Return the [x, y] coordinate for the center point of the cell that contains the specified text.  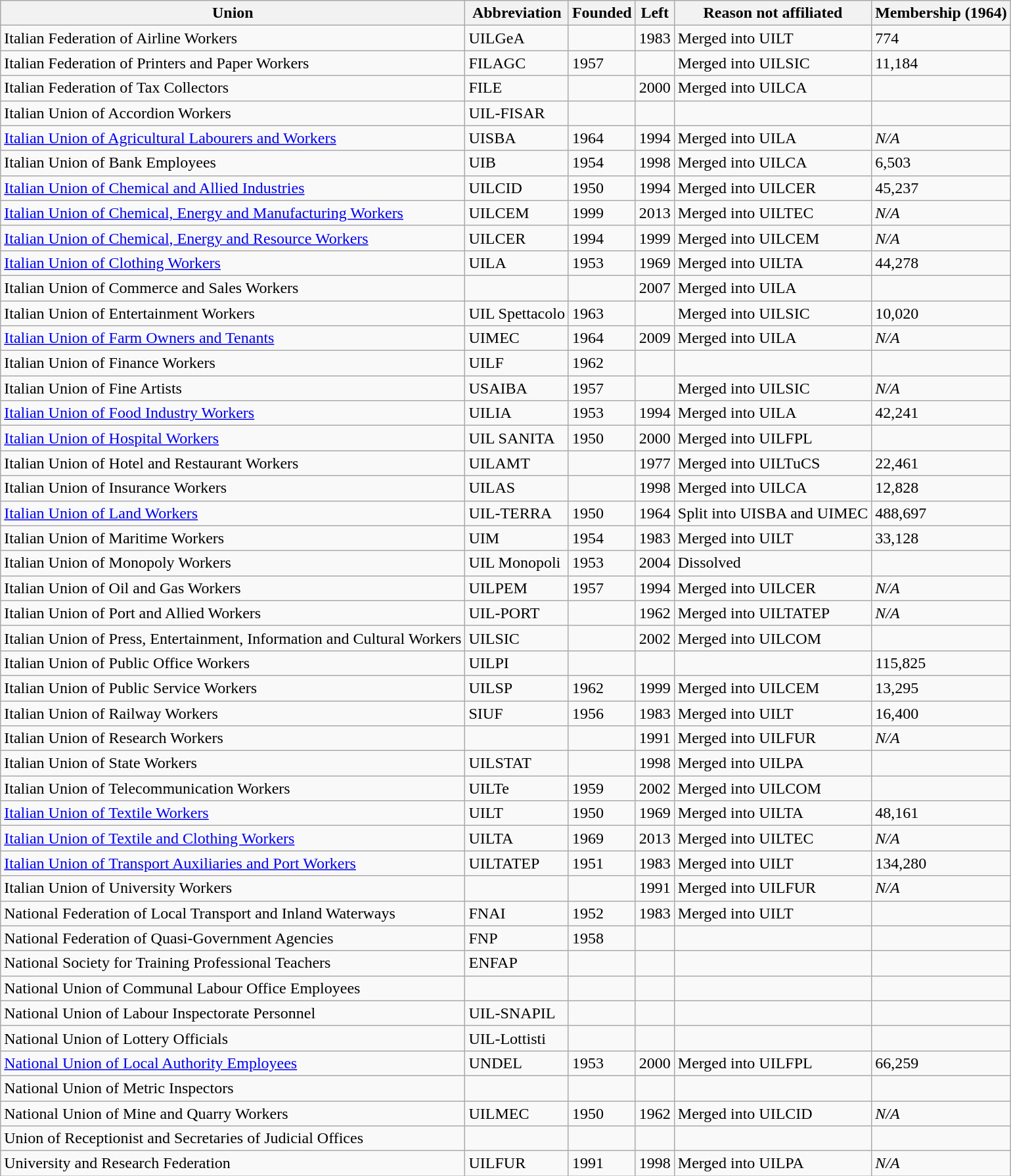
Italian Union of State Workers [233, 763]
Italian Union of Public Office Workers [233, 663]
Italian Union of Chemical and Allied Industries [233, 188]
Italian Federation of Airline Workers [233, 38]
Italian Union of Insurance Workers [233, 488]
UILSTAT [516, 763]
Italian Union of Farm Owners and Tenants [233, 338]
UIL-TERRA [516, 513]
UILTA [516, 838]
FNAI [516, 913]
1956 [602, 713]
2004 [654, 563]
UIL-PORT [516, 613]
USAIBA [516, 388]
Italian Union of Textile and Clothing Workers [233, 838]
Split into UISBA and UIMEC [773, 513]
FILE [516, 88]
UIL-FISAR [516, 113]
Italian Union of Fine Artists [233, 388]
134,280 [941, 863]
UILGeA [516, 38]
Merged into UILCID [773, 1114]
FILAGC [516, 63]
Italian Union of Press, Entertainment, Information and Cultural Workers [233, 638]
UIL-SNAPIL [516, 1013]
33,128 [941, 538]
ENFAP [516, 963]
2009 [654, 338]
44,278 [941, 263]
11,184 [941, 63]
Abbreviation [516, 13]
42,241 [941, 413]
FNP [516, 938]
Italian Union of Research Workers [233, 738]
UILTe [516, 788]
UILSIC [516, 638]
Italian Union of Maritime Workers [233, 538]
1951 [602, 863]
488,697 [941, 513]
National Union of Communal Labour Office Employees [233, 988]
Reason not affiliated [773, 13]
UILIA [516, 413]
Dissolved [773, 563]
16,400 [941, 713]
Italian Union of Land Workers [233, 513]
774 [941, 38]
National Union of Local Authority Employees [233, 1063]
UISBA [516, 138]
Italian Union of Chemical, Energy and Resource Workers [233, 238]
Italian Union of Oil and Gas Workers [233, 588]
UIB [516, 163]
UIL SANITA [516, 438]
UILMEC [516, 1114]
UIL Monopoli [516, 563]
1977 [654, 463]
2007 [654, 288]
Italian Union of Commerce and Sales Workers [233, 288]
Italian Union of Food Industry Workers [233, 413]
Italian Union of Finance Workers [233, 363]
National Union of Lottery Officials [233, 1038]
66,259 [941, 1063]
Italian Federation of Tax Collectors [233, 88]
SIUF [516, 713]
UILPEM [516, 588]
Italian Union of Monopoly Workers [233, 563]
Italian Union of University Workers [233, 888]
UILFUR [516, 1164]
Italian Union of Chemical, Energy and Manufacturing Workers [233, 213]
13,295 [941, 688]
National Society for Training Professional Teachers [233, 963]
UIL Spettacolo [516, 313]
12,828 [941, 488]
Italian Union of Textile Workers [233, 813]
Italian Union of Railway Workers [233, 713]
48,161 [941, 813]
UILCID [516, 188]
Italian Union of Hospital Workers [233, 438]
Membership (1964) [941, 13]
Merged into UILTATEP [773, 613]
National Union of Mine and Quarry Workers [233, 1114]
National Union of Labour Inspectorate Personnel [233, 1013]
1958 [602, 938]
Italian Union of Clothing Workers [233, 263]
1952 [602, 913]
UILTATEP [516, 863]
National Union of Metric Inspectors [233, 1088]
Italian Federation of Printers and Paper Workers [233, 63]
Italian Union of Hotel and Restaurant Workers [233, 463]
UILT [516, 813]
115,825 [941, 663]
UIM [516, 538]
1959 [602, 788]
UILF [516, 363]
45,237 [941, 188]
UNDEL [516, 1063]
UIMEC [516, 338]
Italian Union of Entertainment Workers [233, 313]
Italian Union of Agricultural Labourers and Workers [233, 138]
UILCER [516, 238]
UILCEM [516, 213]
Italian Union of Public Service Workers [233, 688]
Founded [602, 13]
Italian Union of Port and Allied Workers [233, 613]
University and Research Federation [233, 1164]
1963 [602, 313]
Union of Receptionist and Secretaries of Judicial Offices [233, 1139]
22,461 [941, 463]
Italian Union of Bank Employees [233, 163]
10,020 [941, 313]
UIL-Lottisti [516, 1038]
Italian Union of Accordion Workers [233, 113]
National Federation of Quasi-Government Agencies [233, 938]
UILPI [516, 663]
UILAS [516, 488]
UILAMT [516, 463]
Italian Union of Telecommunication Workers [233, 788]
National Federation of Local Transport and Inland Waterways [233, 913]
UILSP [516, 688]
6,503 [941, 163]
UILA [516, 263]
Left [654, 13]
Merged into UILTuCS [773, 463]
Italian Union of Transport Auxiliaries and Port Workers [233, 863]
Union [233, 13]
